Extract the [x, y] coordinate from the center of the cell holding the provided text.  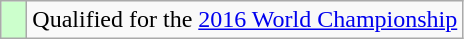
Qualified for the 2016 World Championship [245, 20]
